Extract the [x, y] coordinate from the center of the cell holding the provided text.  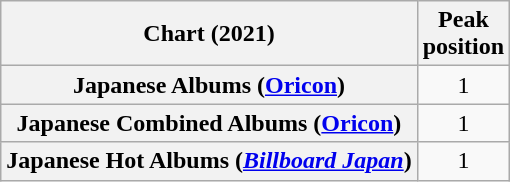
Japanese Albums (Oricon) [209, 85]
Chart (2021) [209, 34]
Peakposition [463, 34]
Japanese Combined Albums (Oricon) [209, 123]
Japanese Hot Albums (Billboard Japan) [209, 161]
